Pinpoint the cell where the given text exists, returning its [x, y] midpoint coordinate. 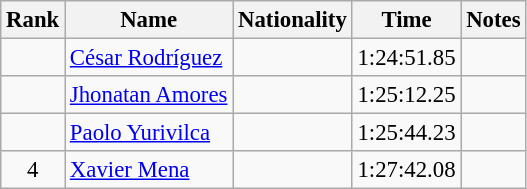
1:27:42.08 [406, 170]
Jhonatan Amores [149, 95]
Rank [33, 20]
Notes [494, 20]
Time [406, 20]
Name [149, 20]
Paolo Yurivilca [149, 133]
1:25:12.25 [406, 95]
1:25:44.23 [406, 133]
César Rodríguez [149, 58]
Nationality [292, 20]
Xavier Mena [149, 170]
1:24:51.85 [406, 58]
4 [33, 170]
